Return the [X, Y] coordinate for the center point of the cell that contains the specified text.  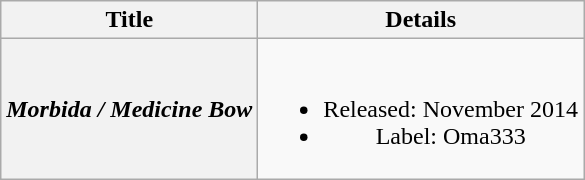
Title [130, 20]
Morbida / Medicine Bow [130, 109]
Released: November 2014Label: Oma333 [421, 109]
Details [421, 20]
